Pinpoint the cell where the given text exists, returning its [x, y] midpoint coordinate. 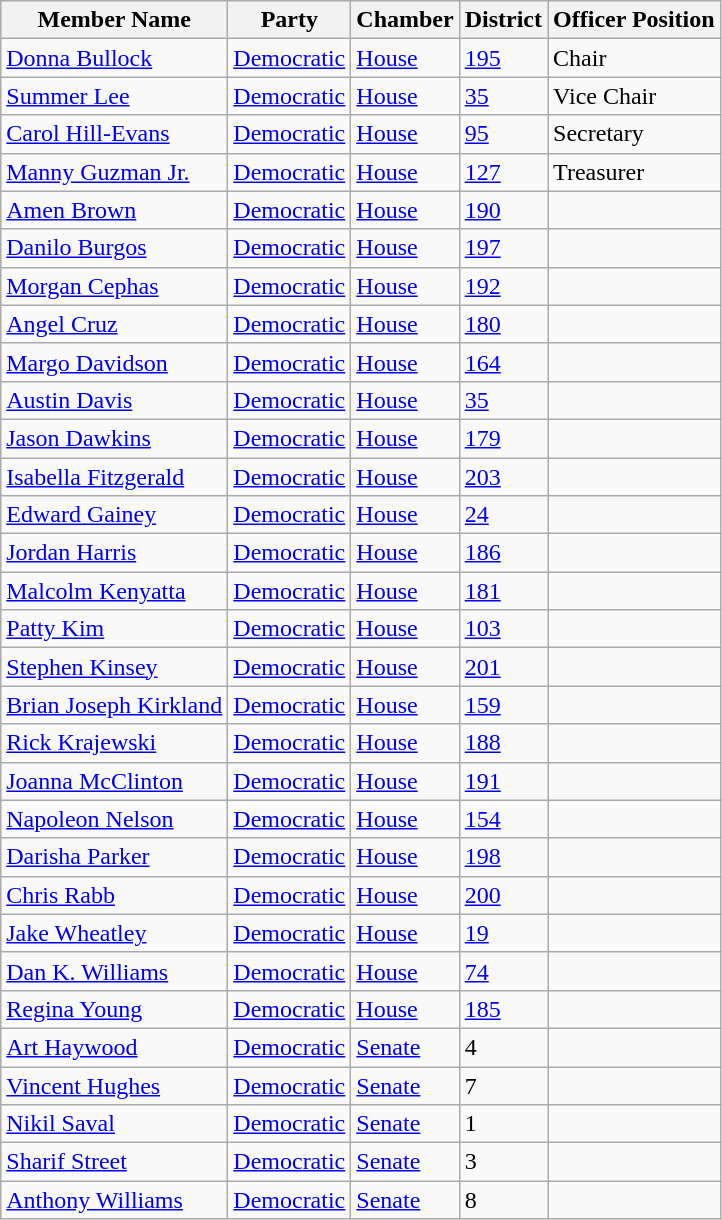
Member Name [114, 20]
Darisha Parker [114, 857]
Jordan Harris [114, 553]
Angel Cruz [114, 324]
Secretary [634, 134]
Joanna McClinton [114, 781]
Officer Position [634, 20]
200 [503, 895]
Napoleon Nelson [114, 819]
190 [503, 210]
24 [503, 515]
Vincent Hughes [114, 1085]
Jason Dawkins [114, 438]
195 [503, 58]
203 [503, 477]
19 [503, 933]
Stephen Kinsey [114, 667]
201 [503, 667]
8 [503, 1200]
Donna Bullock [114, 58]
Morgan Cephas [114, 286]
District [503, 20]
Regina Young [114, 1009]
Vice Chair [634, 96]
Margo Davidson [114, 362]
Party [290, 20]
154 [503, 819]
Malcolm Kenyatta [114, 591]
3 [503, 1162]
185 [503, 1009]
7 [503, 1085]
Amen Brown [114, 210]
95 [503, 134]
188 [503, 743]
159 [503, 705]
Isabella Fitzgerald [114, 477]
Danilo Burgos [114, 248]
179 [503, 438]
198 [503, 857]
4 [503, 1047]
Brian Joseph Kirkland [114, 705]
Nikil Saval [114, 1124]
Sharif Street [114, 1162]
Carol Hill-Evans [114, 134]
Edward Gainey [114, 515]
186 [503, 553]
180 [503, 324]
Chris Rabb [114, 895]
Chamber [405, 20]
Summer Lee [114, 96]
Dan K. Williams [114, 971]
Rick Krajewski [114, 743]
164 [503, 362]
181 [503, 591]
191 [503, 781]
Chair [634, 58]
Art Haywood [114, 1047]
127 [503, 172]
Treasurer [634, 172]
Jake Wheatley [114, 933]
74 [503, 971]
Austin Davis [114, 400]
1 [503, 1124]
Patty Kim [114, 629]
192 [503, 286]
103 [503, 629]
Anthony Williams [114, 1200]
Manny Guzman Jr. [114, 172]
197 [503, 248]
